Return [x, y] of the center of cell containing provided text 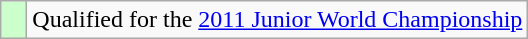
Qualified for the 2011 Junior World Championship [278, 20]
